Pinpoint the cell where the given text exists, returning its (x, y) midpoint coordinate. 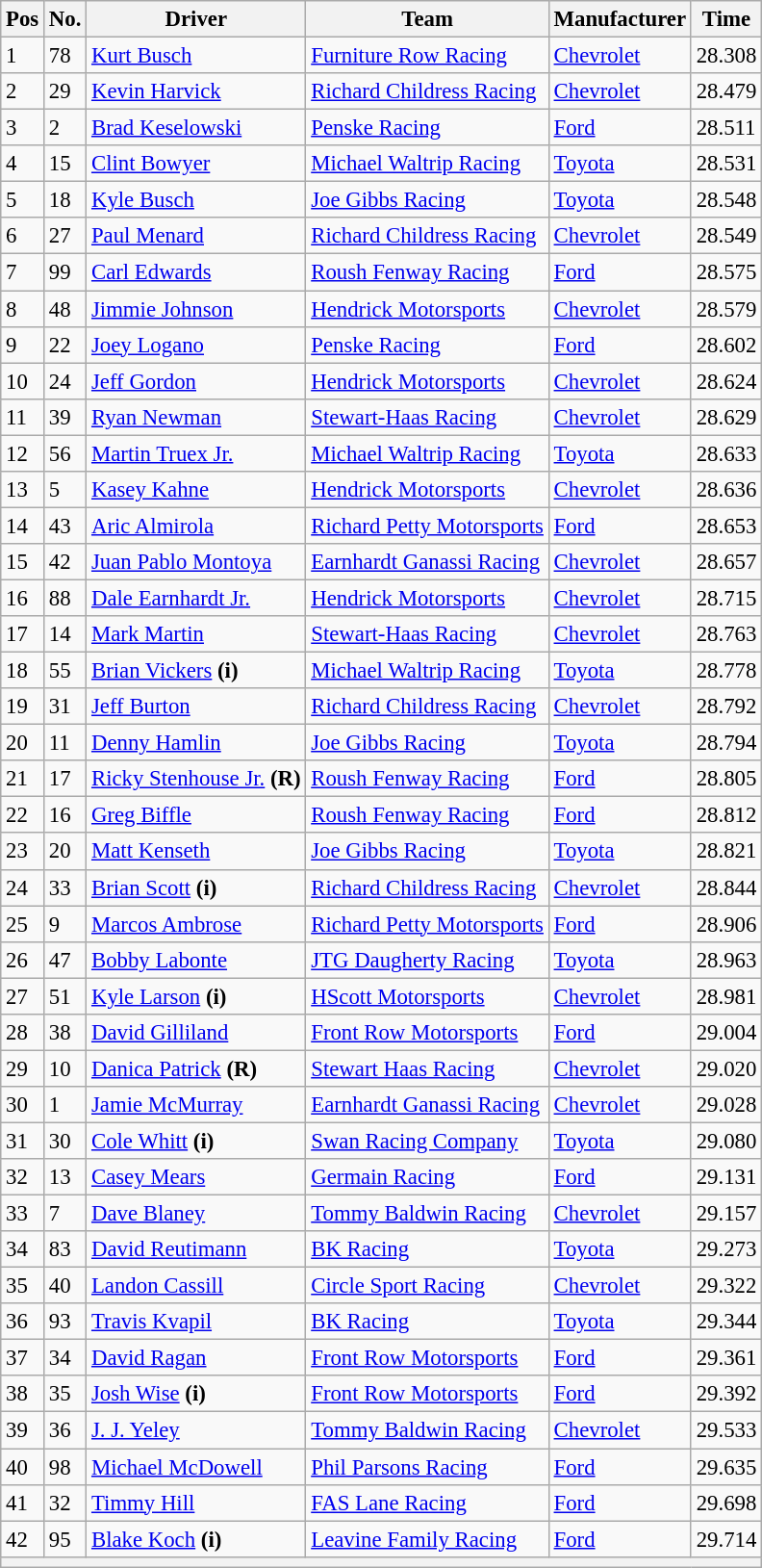
Danica Patrick (R) (196, 1068)
Kurt Busch (196, 56)
28.629 (725, 417)
95 (65, 1539)
Brian Scott (i) (196, 887)
Josh Wise (i) (196, 1395)
29.635 (725, 1467)
3 (23, 128)
Landon Cassill (196, 1286)
Kasey Kahne (196, 490)
Dale Earnhardt Jr. (196, 598)
Clint Bowyer (196, 164)
Manufacturer (620, 19)
Blake Koch (i) (196, 1539)
29.344 (725, 1322)
Paul Menard (196, 236)
29.028 (725, 1105)
JTG Daugherty Racing (427, 960)
HScott Motorsports (427, 996)
28.653 (725, 526)
28.657 (725, 562)
56 (65, 453)
26 (23, 960)
Phil Parsons Racing (427, 1467)
28.548 (725, 200)
48 (65, 309)
6 (23, 236)
83 (65, 1249)
No. (65, 19)
28.794 (725, 743)
4 (23, 164)
28.549 (725, 236)
78 (65, 56)
Marcos Ambrose (196, 924)
29.004 (725, 1033)
28.633 (725, 453)
Kevin Harvick (196, 91)
29.361 (725, 1358)
51 (65, 996)
28.844 (725, 887)
29.131 (725, 1177)
Greg Biffle (196, 815)
Team (427, 19)
Denny Hamlin (196, 743)
28.792 (725, 707)
29.698 (725, 1503)
43 (65, 526)
Leavine Family Racing (427, 1539)
Jimmie Johnson (196, 309)
Juan Pablo Montoya (196, 562)
Driver (196, 19)
Bobby Labonte (196, 960)
28.763 (725, 634)
Martin Truex Jr. (196, 453)
8 (23, 309)
98 (65, 1467)
Casey Mears (196, 1177)
Jeff Burton (196, 707)
Carl Edwards (196, 272)
Stewart Haas Racing (427, 1068)
28.906 (725, 924)
Michael McDowell (196, 1467)
Ryan Newman (196, 417)
99 (65, 272)
28.579 (725, 309)
28.531 (725, 164)
Kyle Busch (196, 200)
88 (65, 598)
37 (23, 1358)
28.981 (725, 996)
Mark Martin (196, 634)
Cole Whitt (i) (196, 1141)
28.812 (725, 815)
David Reutimann (196, 1249)
41 (23, 1503)
28.602 (725, 345)
29.157 (725, 1214)
Time (725, 19)
Brian Vickers (i) (196, 671)
Furniture Row Racing (427, 56)
28.963 (725, 960)
Kyle Larson (i) (196, 996)
28.575 (725, 272)
David Gilliland (196, 1033)
FAS Lane Racing (427, 1503)
Ricky Stenhouse Jr. (R) (196, 779)
93 (65, 1322)
28.821 (725, 852)
29.322 (725, 1286)
Swan Racing Company (427, 1141)
19 (23, 707)
28.805 (725, 779)
55 (65, 671)
Aric Almirola (196, 526)
28.778 (725, 671)
Travis Kvapil (196, 1322)
David Ragan (196, 1358)
Circle Sport Racing (427, 1286)
Dave Blaney (196, 1214)
Matt Kenseth (196, 852)
28.624 (725, 381)
29.392 (725, 1395)
25 (23, 924)
29.714 (725, 1539)
Jeff Gordon (196, 381)
28.715 (725, 598)
29.080 (725, 1141)
21 (23, 779)
J. J. Yeley (196, 1430)
Pos (23, 19)
28.511 (725, 128)
Brad Keselowski (196, 128)
Joey Logano (196, 345)
Germain Racing (427, 1177)
47 (65, 960)
Jamie McMurray (196, 1105)
Timmy Hill (196, 1503)
12 (23, 453)
28.479 (725, 91)
23 (23, 852)
29.273 (725, 1249)
29.533 (725, 1430)
28.636 (725, 490)
28.308 (725, 56)
29.020 (725, 1068)
28 (23, 1033)
